Search for the cell housing the specified text and yield its (x, y) center coordinate. 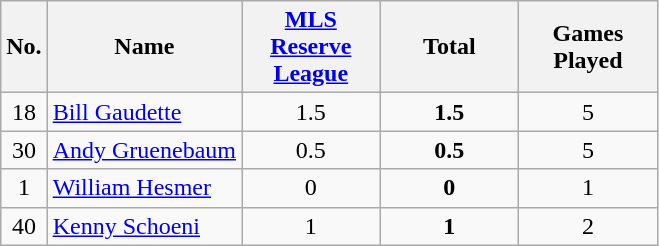
William Hesmer (144, 188)
MLS Reserve League (312, 47)
18 (24, 112)
Games Played (588, 47)
2 (588, 226)
Kenny Schoeni (144, 226)
No. (24, 47)
30 (24, 150)
Total (450, 47)
40 (24, 226)
Name (144, 47)
Andy Gruenebaum (144, 150)
Bill Gaudette (144, 112)
